Provide the (x, y) coordinate of the cell's center where the given text is located.  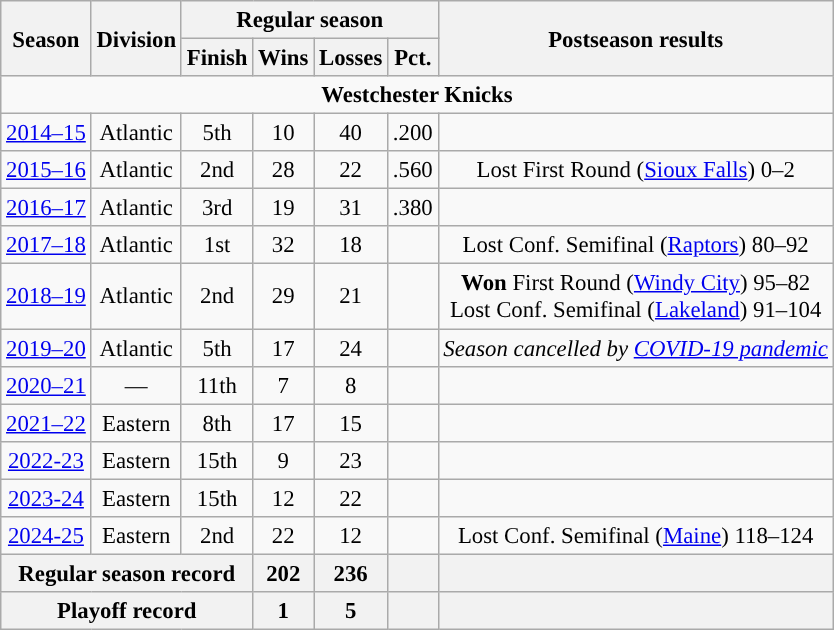
Season (46, 38)
2024-25 (46, 536)
Regular season (310, 20)
29 (284, 296)
Won First Round (Windy City) 95–82Lost Conf. Semifinal (Lakeland) 91–104 (636, 296)
2017–18 (46, 245)
2016–17 (46, 208)
18 (351, 245)
Wins (284, 58)
8 (351, 385)
9 (284, 460)
Pct. (413, 58)
2015–16 (46, 170)
.560 (413, 170)
Finish (216, 58)
— (136, 385)
Regular season record (127, 573)
Westchester Knicks (418, 95)
2022-23 (46, 460)
32 (284, 245)
2023-24 (46, 498)
2021–22 (46, 423)
1 (284, 611)
Season cancelled by COVID-19 pandemic (636, 348)
15 (351, 423)
Lost First Round (Sioux Falls) 0–2 (636, 170)
2019–20 (46, 348)
.380 (413, 208)
31 (351, 208)
28 (284, 170)
8th (216, 423)
Lost Conf. Semifinal (Maine) 118–124 (636, 536)
19 (284, 208)
23 (351, 460)
Losses (351, 58)
2014–15 (46, 133)
Division (136, 38)
Lost Conf. Semifinal (Raptors) 80–92 (636, 245)
11th (216, 385)
2018–19 (46, 296)
2020–21 (46, 385)
10 (284, 133)
21 (351, 296)
Playoff record (127, 611)
3rd (216, 208)
5 (351, 611)
Postseason results (636, 38)
202 (284, 573)
.200 (413, 133)
40 (351, 133)
236 (351, 573)
1st (216, 245)
7 (284, 385)
24 (351, 348)
